For the text-containing cell, return its midpoint in (x, y) coordinate format. 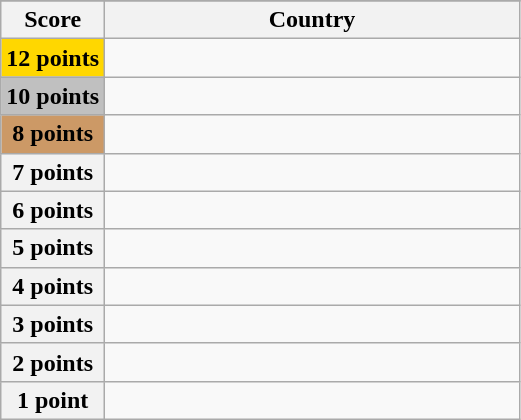
2 points (53, 362)
12 points (53, 58)
4 points (53, 286)
1 point (53, 400)
Score (53, 20)
7 points (53, 172)
Country (312, 20)
3 points (53, 324)
6 points (53, 210)
8 points (53, 134)
10 points (53, 96)
5 points (53, 248)
